Output the [X, Y] coordinate of the center of the cell containing the given text.  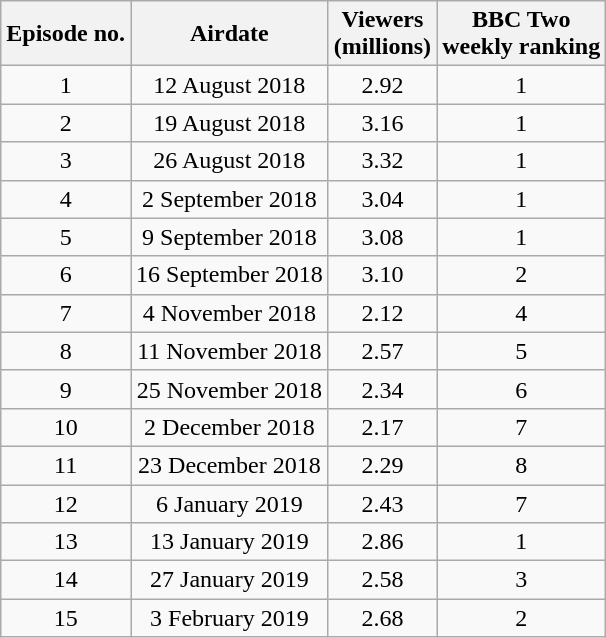
Episode no. [66, 34]
3.04 [382, 199]
6 January 2019 [230, 503]
2.68 [382, 618]
2.86 [382, 542]
23 December 2018 [230, 465]
11 [66, 465]
2.57 [382, 351]
2 December 2018 [230, 427]
26 August 2018 [230, 161]
2.43 [382, 503]
15 [66, 618]
3.08 [382, 237]
3.10 [382, 275]
2.34 [382, 389]
12 [66, 503]
16 September 2018 [230, 275]
27 January 2019 [230, 580]
19 August 2018 [230, 123]
25 November 2018 [230, 389]
3.32 [382, 161]
9 September 2018 [230, 237]
2 September 2018 [230, 199]
2.92 [382, 85]
12 August 2018 [230, 85]
11 November 2018 [230, 351]
Airdate [230, 34]
Viewers(millions) [382, 34]
2.17 [382, 427]
2.58 [382, 580]
3 February 2019 [230, 618]
4 November 2018 [230, 313]
13 [66, 542]
14 [66, 580]
BBC Twoweekly ranking [522, 34]
3.16 [382, 123]
9 [66, 389]
10 [66, 427]
2.12 [382, 313]
2.29 [382, 465]
13 January 2019 [230, 542]
